Locate the cell with the specified text and output its [x, y] center coordinate. 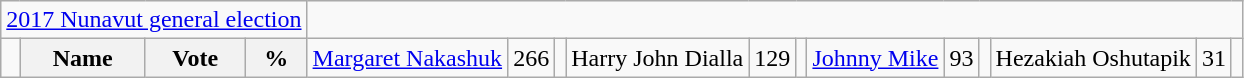
93 [962, 58]
2017 Nunavut general election [154, 20]
Johnny Mike [876, 58]
Harry John Dialla [658, 58]
Hezakiah Oshutapik [1093, 58]
266 [532, 58]
Margaret Nakashuk [408, 58]
31 [1214, 58]
129 [772, 58]
Vote [195, 58]
Name [82, 58]
% [276, 58]
